Scan for the cell matching the given text and deliver its [x, y] coordinate at center. 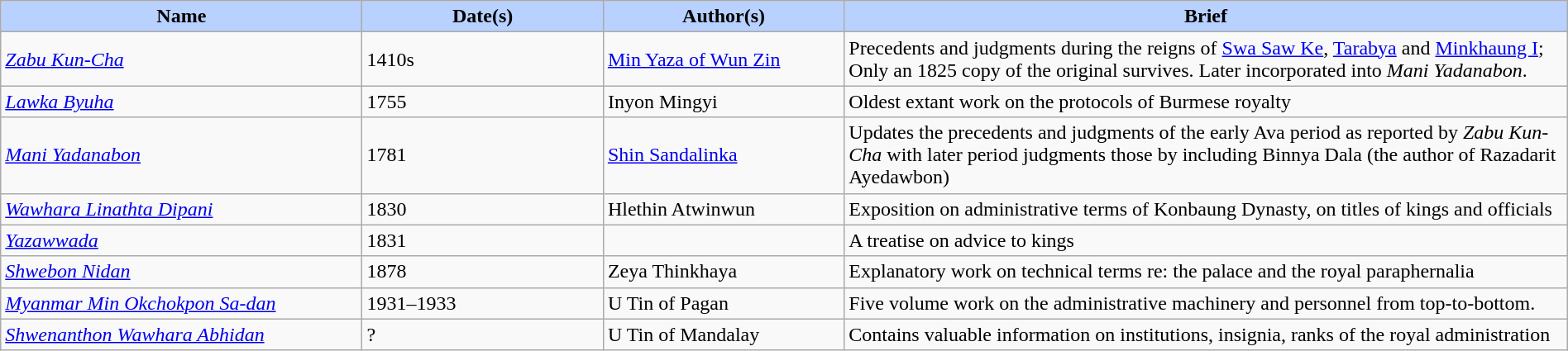
1831 [483, 240]
1878 [483, 272]
1830 [483, 209]
Oldest extant work on the protocols of Burmese royalty [1206, 102]
Five volume work on the administrative machinery and personnel from top-to-bottom. [1206, 303]
Wawhara Linathta Dipani [182, 209]
Contains valuable information on institutions, insignia, ranks of the royal administration [1206, 334]
Name [182, 17]
A treatise on advice to kings [1206, 240]
Myanmar Min Okchokpon Sa-dan [182, 303]
Zabu Kun-Cha [182, 59]
Inyon Mingyi [723, 102]
Date(s) [483, 17]
1781 [483, 155]
1410s [483, 59]
1755 [483, 102]
Explanatory work on technical terms re: the palace and the royal paraphernalia [1206, 272]
U Tin of Mandalay [723, 334]
Min Yaza of Wun Zin [723, 59]
Shwenanthon Wawhara Abhidan [182, 334]
Brief [1206, 17]
Mani Yadanabon [182, 155]
Shin Sandalinka [723, 155]
Lawka Byuha [182, 102]
U Tin of Pagan [723, 303]
Zeya Thinkhaya [723, 272]
Yazawwada [182, 240]
Shwebon Nidan [182, 272]
Author(s) [723, 17]
? [483, 334]
Hlethin Atwinwun [723, 209]
1931–1933 [483, 303]
Exposition on administrative terms of Konbaung Dynasty, on titles of kings and officials [1206, 209]
